Return the (X, Y) coordinate for the center point of the cell that contains the specified text.  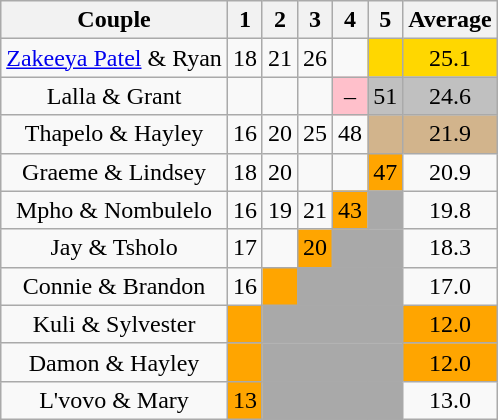
17.0 (450, 286)
Kuli & Sylvester (114, 324)
Connie & Brandon (114, 286)
25.1 (450, 58)
19 (280, 210)
18.3 (450, 248)
51 (386, 96)
19.8 (450, 210)
Couple (114, 20)
Zakeeya Patel & Ryan (114, 58)
43 (350, 210)
Graeme & Lindsey (114, 172)
21.9 (450, 134)
Lalla & Grant (114, 96)
3 (316, 20)
47 (386, 172)
20.9 (450, 172)
48 (350, 134)
Average (450, 20)
24.6 (450, 96)
26 (316, 58)
4 (350, 20)
5 (386, 20)
2 (280, 20)
1 (244, 20)
17 (244, 248)
25 (316, 134)
Mpho & Nombulelo (114, 210)
Jay & Tsholo (114, 248)
Thapelo & Hayley (114, 134)
13.0 (450, 400)
Damon & Hayley (114, 362)
– (350, 96)
13 (244, 400)
L'vovo & Mary (114, 400)
